Extract the (X, Y) coordinate from the center of the cell holding the provided text.  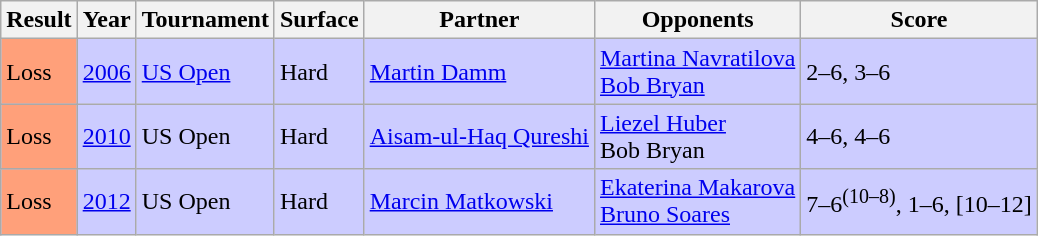
Martina Navratilova Bob Bryan (697, 72)
Aisam-ul-Haq Qureshi (479, 136)
Ekaterina Makarova Bruno Soares (697, 202)
Opponents (697, 20)
Score (919, 20)
Liezel Huber Bob Bryan (697, 136)
Partner (479, 20)
2–6, 3–6 (919, 72)
2006 (106, 72)
4–6, 4–6 (919, 136)
Marcin Matkowski (479, 202)
Surface (319, 20)
2010 (106, 136)
Result (39, 20)
Martin Damm (479, 72)
2012 (106, 202)
7–6(10–8), 1–6, [10–12] (919, 202)
Tournament (205, 20)
Year (106, 20)
